Detect which cell encompasses the target text, then output its [X, Y] center coordinate. 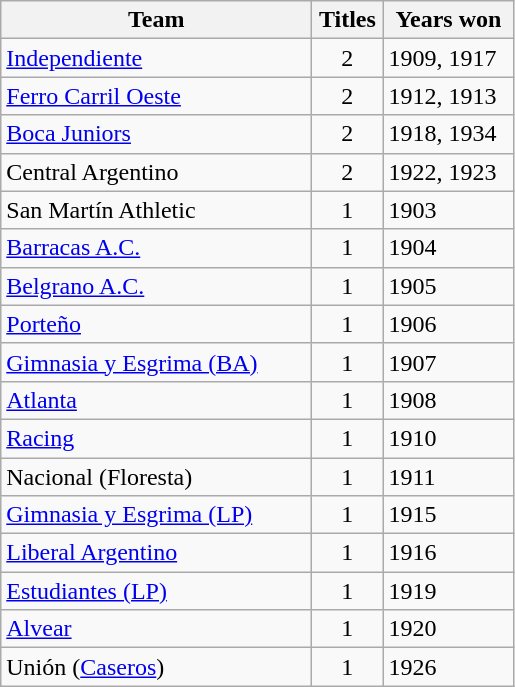
Years won [448, 20]
Barracas A.C. [156, 248]
San Martín Athletic [156, 210]
Estudiantes (LP) [156, 591]
1918, 1934 [448, 134]
Team [156, 20]
1907 [448, 362]
Independiente [156, 58]
Central Argentino [156, 172]
Nacional (Floresta) [156, 477]
1908 [448, 400]
Liberal Argentino [156, 553]
Alvear [156, 629]
1912, 1913 [448, 96]
1909, 1917 [448, 58]
1905 [448, 286]
Racing [156, 438]
Gimnasia y Esgrima (LP) [156, 515]
1926 [448, 667]
1922, 1923 [448, 172]
Ferro Carril Oeste [156, 96]
1915 [448, 515]
Atlanta [156, 400]
1920 [448, 629]
1910 [448, 438]
1911 [448, 477]
1904 [448, 248]
1903 [448, 210]
1919 [448, 591]
1906 [448, 324]
Porteño [156, 324]
Unión (Caseros) [156, 667]
Belgrano A.C. [156, 286]
1916 [448, 553]
Titles [348, 20]
Gimnasia y Esgrima (BA) [156, 362]
Boca Juniors [156, 134]
